Scan for the cell matching the given text and deliver its [X, Y] coordinate at center. 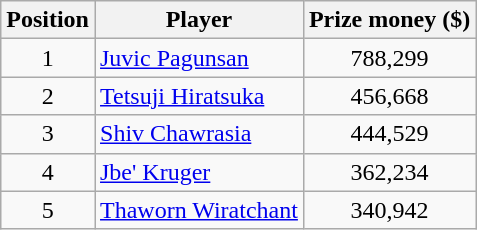
5 [48, 210]
Thaworn Wiratchant [198, 210]
362,234 [389, 172]
788,299 [389, 58]
4 [48, 172]
340,942 [389, 210]
1 [48, 58]
Juvic Pagunsan [198, 58]
Shiv Chawrasia [198, 134]
Jbe' Kruger [198, 172]
Position [48, 20]
Prize money ($) [389, 20]
456,668 [389, 96]
3 [48, 134]
2 [48, 96]
444,529 [389, 134]
Player [198, 20]
Tetsuji Hiratsuka [198, 96]
